Determine the (X, Y) coordinate at the center of the cell enclosing the given text.  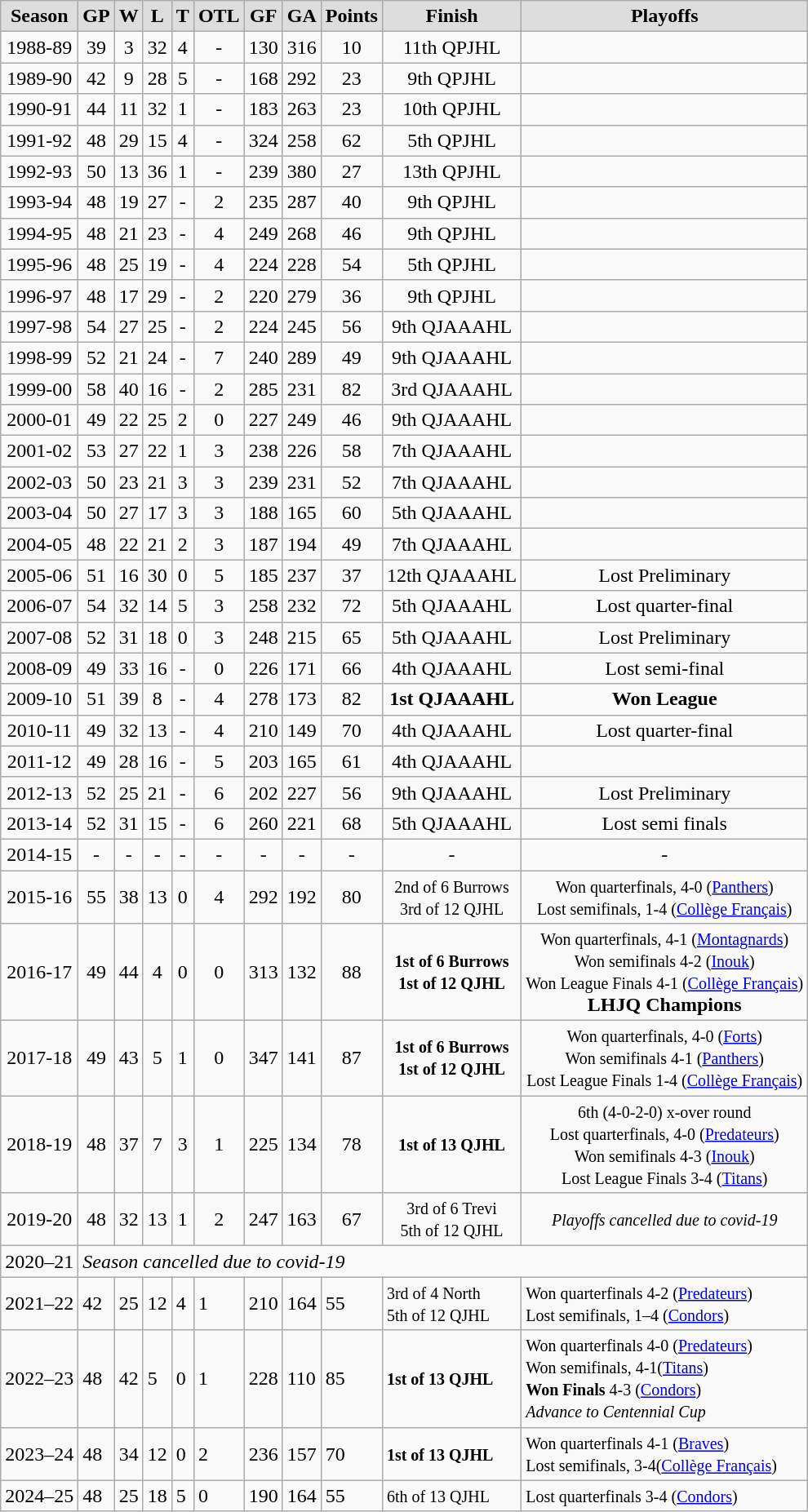
88 (351, 973)
Won quarterfinals 4-1 (Braves)Lost semifinals, 3-4(Collège Français) (664, 1454)
65 (351, 637)
1995-96 (39, 264)
171 (302, 668)
2016-17 (39, 973)
2001-02 (39, 451)
188 (263, 513)
285 (263, 389)
Won quarterfinals, 4-1 (Montagnards)Won semifinals 4-2 (Inouk)Won League Finals 4-1 (Collège Français)LHJQ Champions (664, 973)
221 (302, 823)
220 (263, 295)
67 (351, 1219)
Finish (451, 16)
237 (302, 575)
2006-07 (39, 606)
1991-92 (39, 140)
240 (263, 357)
38 (129, 896)
2017-18 (39, 1058)
3rd of 4 North 5th of 12 QJHL (451, 1304)
235 (263, 202)
2014-15 (39, 854)
T (183, 16)
1998-99 (39, 357)
238 (263, 451)
GF (263, 16)
10 (351, 47)
1993-94 (39, 202)
1996-97 (39, 295)
11th QPJHL (451, 47)
215 (302, 637)
149 (302, 730)
43 (129, 1058)
183 (263, 109)
203 (263, 761)
34 (129, 1454)
2010-11 (39, 730)
Points (351, 16)
2003-04 (39, 513)
1994-95 (39, 233)
2008-09 (39, 668)
60 (351, 513)
232 (302, 606)
245 (302, 326)
2021–22 (39, 1304)
2011-12 (39, 761)
260 (263, 823)
87 (351, 1058)
3rd of 6 Trevi5th of 12 QJHL (451, 1219)
62 (351, 140)
225 (263, 1144)
Lost semi-final (664, 668)
12th QJAAAHL (451, 575)
141 (302, 1058)
30 (157, 575)
2013-14 (39, 823)
263 (302, 109)
168 (263, 78)
GA (302, 16)
185 (263, 575)
Won quarterfinals, 4-0 (Forts)Won semifinals 4-1 (Panthers)Lost League Finals 1-4 (Collège Français) (664, 1058)
14 (157, 606)
248 (263, 637)
157 (302, 1454)
287 (302, 202)
279 (302, 295)
1989-90 (39, 78)
Season cancelled due to covid-19 (443, 1261)
2019-20 (39, 1219)
2022–23 (39, 1379)
11 (129, 109)
2009-10 (39, 699)
1997-98 (39, 326)
2nd of 6 Burrows3rd of 12 QJHL (451, 896)
10th QPJHL (451, 109)
53 (96, 451)
1999-00 (39, 389)
2018-19 (39, 1144)
1992-93 (39, 171)
2020–21 (39, 1261)
2005-06 (39, 575)
187 (263, 544)
130 (263, 47)
Lost quarterfinals 3-4 (Condors) (664, 1496)
268 (302, 233)
202 (263, 792)
347 (263, 1058)
3rd QJAAAHL (451, 389)
2015-16 (39, 896)
2024–25 (39, 1496)
2007-08 (39, 637)
Lost semi finals (664, 823)
2012-13 (39, 792)
1st QJAAAHL (451, 699)
6th (4-0-2-0) x-over roundLost quarterfinals, 4-0 (Predateurs)Won semifinals 4-3 (Inouk)Lost League Finals 3-4 (Titans) (664, 1144)
L (157, 16)
313 (263, 973)
66 (351, 668)
9 (129, 78)
24 (157, 357)
289 (302, 357)
278 (263, 699)
1990-91 (39, 109)
110 (302, 1379)
194 (302, 544)
Season (39, 16)
13th QPJHL (451, 171)
8 (157, 699)
134 (302, 1144)
Playoffs cancelled due to covid-19 (664, 1219)
GP (96, 16)
W (129, 16)
190 (263, 1496)
80 (351, 896)
2000-01 (39, 420)
61 (351, 761)
Won quarterfinals, 4-0 (Panthers)Lost semifinals, 1-4 (Collège Français) (664, 896)
247 (263, 1219)
Won quarterfinals 4-2 (Predateurs)Lost semifinals, 1–4 (Condors) (664, 1304)
Won League (664, 699)
132 (302, 973)
Playoffs (664, 16)
380 (302, 171)
68 (351, 823)
163 (302, 1219)
1988-89 (39, 47)
192 (302, 896)
OTL (219, 16)
324 (263, 140)
236 (263, 1454)
78 (351, 1144)
2023–24 (39, 1454)
72 (351, 606)
2002-03 (39, 482)
316 (302, 47)
Won quarterfinals 4-0 (Predateurs)Won semifinals, 4-1(Titans)Won Finals 4-3 (Condors)Advance to Centennial Cup (664, 1379)
2004-05 (39, 544)
85 (351, 1379)
33 (129, 668)
173 (302, 699)
6th of 13 QJHL (451, 1496)
